Return [x, y] of the center of cell containing provided text 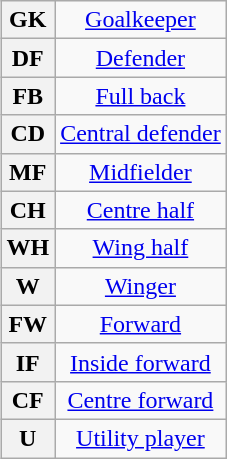
FB [28, 96]
Goalkeeper [141, 20]
Winger [141, 286]
Inside forward [141, 362]
Forward [141, 324]
Centre forward [141, 400]
CD [28, 134]
Centre half [141, 210]
MF [28, 172]
U [28, 438]
Midfielder [141, 172]
Defender [141, 58]
CH [28, 210]
W [28, 286]
FW [28, 324]
WH [28, 248]
DF [28, 58]
Full back [141, 96]
IF [28, 362]
CF [28, 400]
GK [28, 20]
Utility player [141, 438]
Central defender [141, 134]
Wing half [141, 248]
